Output the (X, Y) coordinate of the center of the cell containing the given text.  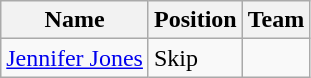
Name (75, 20)
Position (195, 20)
Team (276, 20)
Skip (195, 58)
Jennifer Jones (75, 58)
